Provide the [X, Y] coordinate of the cell's center where the given text is located.  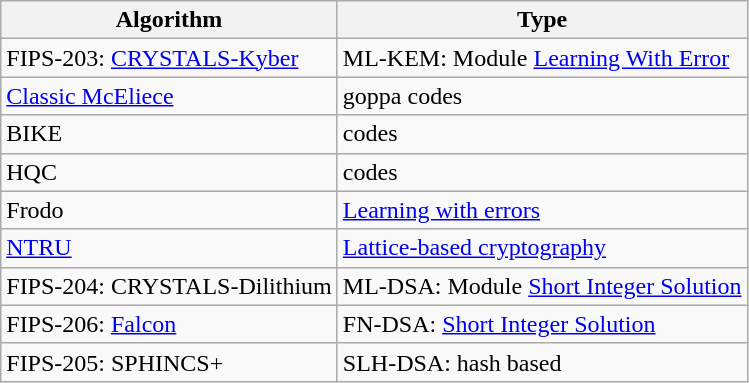
BIKE [170, 134]
FN-DSA: Short Integer Solution [542, 324]
Algorithm [170, 20]
FIPS-205: SPHINCS+ [170, 362]
Learning with errors [542, 210]
ML-KEM: Module Learning With Error [542, 58]
SLH-DSA: hash based [542, 362]
Lattice-based cryptography [542, 248]
Frodo [170, 210]
Type [542, 20]
goppa codes [542, 96]
NTRU [170, 248]
ML-DSA: Module Short Integer Solution [542, 286]
Classic McEliece [170, 96]
FIPS-203: CRYSTALS-Kyber [170, 58]
FIPS-204: CRYSTALS-Dilithium [170, 286]
FIPS-206: Falcon [170, 324]
HQC [170, 172]
